Scan for the cell matching the given text and deliver its [X, Y] coordinate at center. 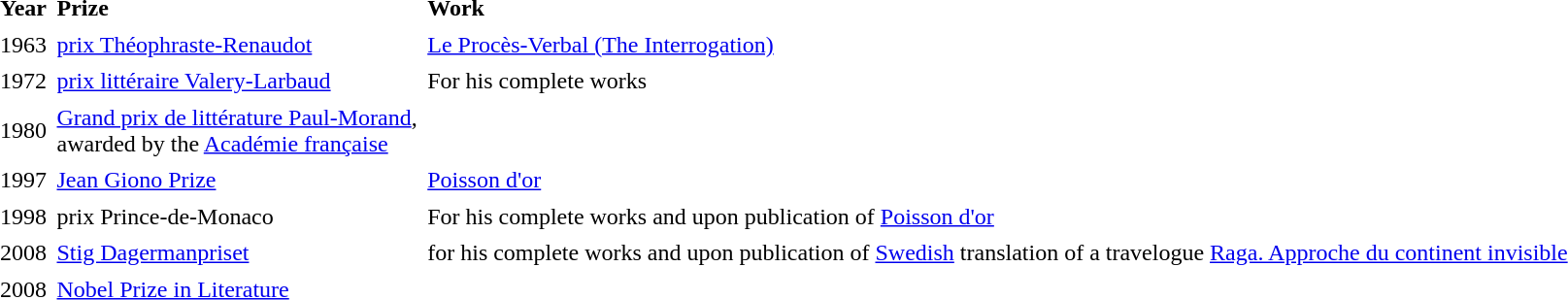
prix littéraire Valery-Larbaud [237, 81]
prix Prince-de-Monaco [237, 217]
Stig Dagermanpriset [237, 253]
Jean Giono Prize [237, 180]
prix Théophraste-Renaudot [237, 45]
Grand prix de littérature Paul-Morand, awarded by the Académie française [237, 130]
